Detect which cell encompasses the target text, then output its [x, y] center coordinate. 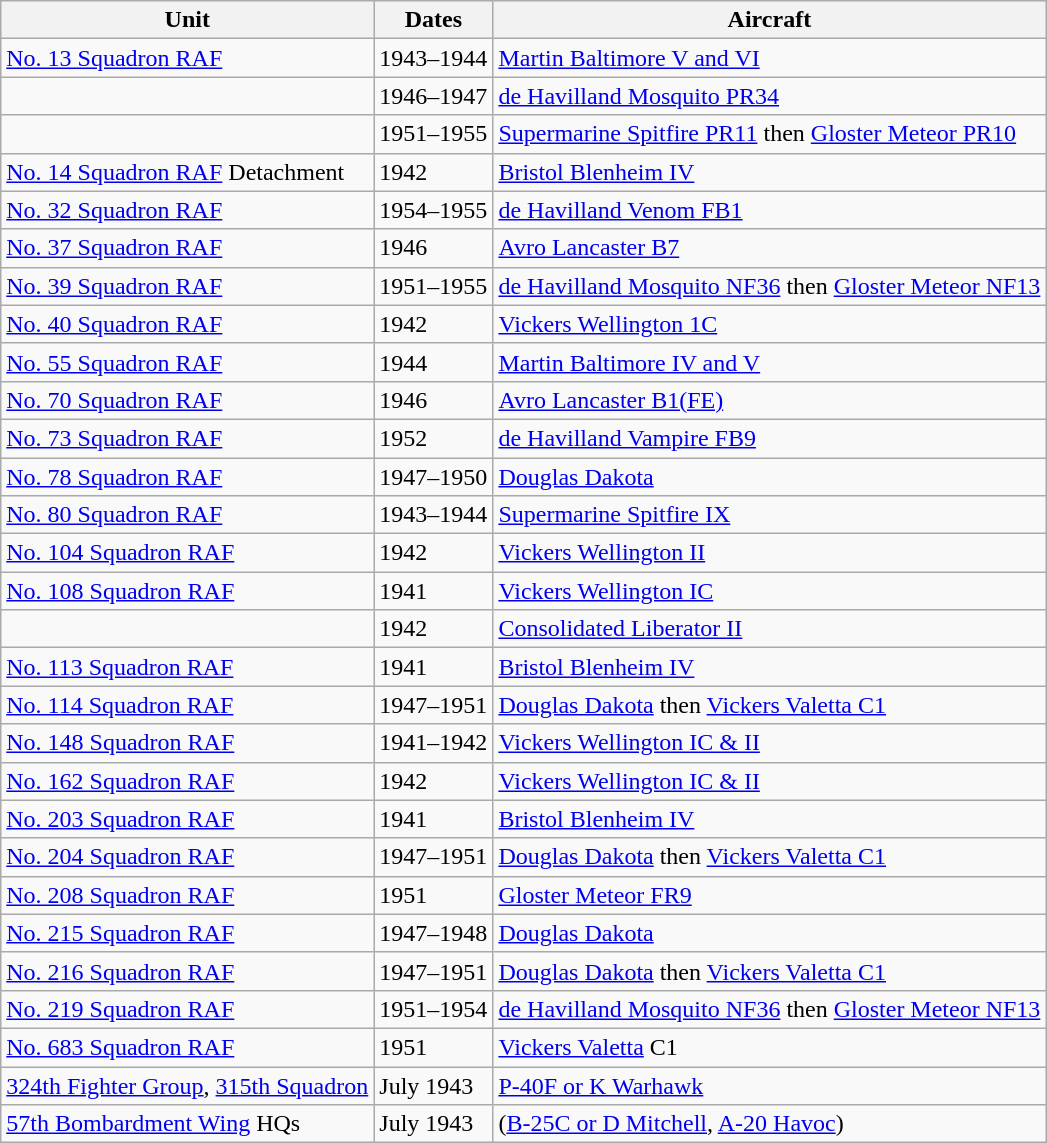
Supermarine Spitfire IX [770, 515]
No. 80 Squadron RAF [188, 515]
No. 114 Squadron RAF [188, 705]
Martin Baltimore IV and V [770, 362]
1952 [434, 438]
1947–1948 [434, 933]
No. 148 Squadron RAF [188, 743]
(B-25C or D Mitchell, A-20 Havoc) [770, 1124]
1941–1942 [434, 743]
1947–1950 [434, 477]
Gloster Meteor FR9 [770, 895]
1951–1954 [434, 1009]
No. 13 Squadron RAF [188, 58]
Unit [188, 20]
No. 14 Squadron RAF Detachment [188, 172]
No. 37 Squadron RAF [188, 248]
No. 208 Squadron RAF [188, 895]
No. 204 Squadron RAF [188, 857]
1946–1947 [434, 96]
No. 104 Squadron RAF [188, 553]
1954–1955 [434, 210]
1944 [434, 362]
No. 162 Squadron RAF [188, 781]
Avro Lancaster B7 [770, 248]
No. 73 Squadron RAF [188, 438]
No. 683 Squadron RAF [188, 1047]
No. 216 Squadron RAF [188, 971]
de Havilland Vampire FB9 [770, 438]
No. 70 Squadron RAF [188, 400]
57th Bombardment Wing HQs [188, 1124]
Dates [434, 20]
No. 215 Squadron RAF [188, 933]
Supermarine Spitfire PR11 then Gloster Meteor PR10 [770, 134]
Vickers Wellington 1C [770, 324]
Vickers Wellington IC [770, 591]
de Havilland Mosquito PR34 [770, 96]
No. 39 Squadron RAF [188, 286]
324th Fighter Group, 315th Squadron [188, 1085]
Vickers Valetta C1 [770, 1047]
P-40F or K Warhawk [770, 1085]
de Havilland Venom FB1 [770, 210]
No. 203 Squadron RAF [188, 819]
No. 55 Squadron RAF [188, 362]
No. 32 Squadron RAF [188, 210]
Consolidated Liberator II [770, 629]
No. 40 Squadron RAF [188, 324]
Vickers Wellington II [770, 553]
No. 219 Squadron RAF [188, 1009]
No. 108 Squadron RAF [188, 591]
No. 78 Squadron RAF [188, 477]
Aircraft [770, 20]
Avro Lancaster B1(FE) [770, 400]
No. 113 Squadron RAF [188, 667]
Martin Baltimore V and VI [770, 58]
